Locate the cell with the specified text and output its (X, Y) center coordinate. 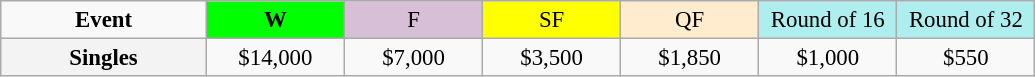
Round of 32 (966, 20)
Singles (104, 58)
F (413, 20)
$3,500 (552, 58)
Round of 16 (828, 20)
SF (552, 20)
$7,000 (413, 58)
$1,850 (690, 58)
$1,000 (828, 58)
$550 (966, 58)
Event (104, 20)
$14,000 (275, 58)
QF (690, 20)
W (275, 20)
